From the cell containing the given text, extract its center point as (X, Y) coordinate. 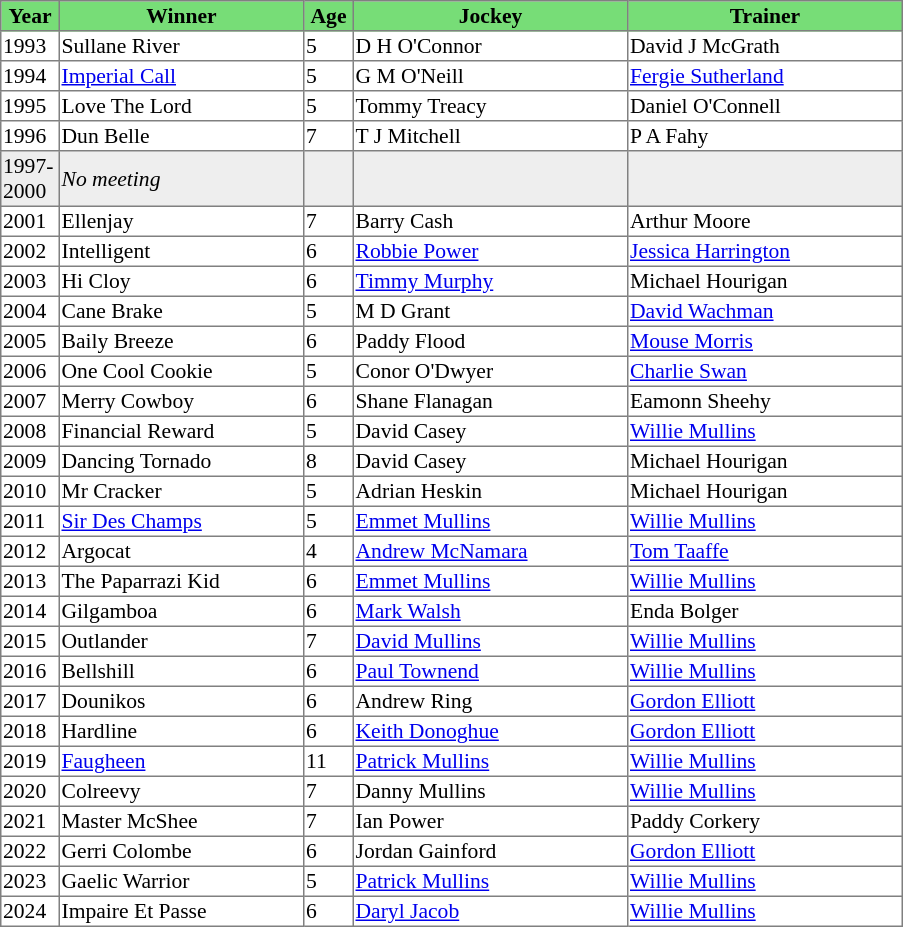
2021 (30, 821)
Keith Donoghue (490, 731)
Eamonn Sheehy (765, 401)
2001 (30, 221)
1993 (30, 46)
Faugheen (181, 761)
Impaire Et Passe (181, 911)
2005 (30, 341)
Tommy Treacy (490, 106)
2022 (30, 851)
Financial Reward (181, 431)
Argocat (181, 551)
2004 (30, 311)
Jessica Harrington (765, 251)
Adrian Heskin (490, 491)
2003 (30, 281)
Baily Breeze (181, 341)
Shane Flanagan (490, 401)
2006 (30, 371)
Age (329, 16)
Arthur Moore (765, 221)
Jockey (490, 16)
2023 (30, 881)
One Cool Cookie (181, 371)
Hi Cloy (181, 281)
Love The Lord (181, 106)
Bellshill (181, 671)
David Wachman (765, 311)
Dun Belle (181, 136)
G M O'Neill (490, 76)
Mark Walsh (490, 611)
Fergie Sutherland (765, 76)
Conor O'Dwyer (490, 371)
Winner (181, 16)
Daniel O'Connell (765, 106)
Trainer (765, 16)
Timmy Murphy (490, 281)
Imperial Call (181, 76)
Sullane River (181, 46)
2010 (30, 491)
Gerri Colombe (181, 851)
Paddy Corkery (765, 821)
No meeting (181, 179)
2009 (30, 461)
1997-2000 (30, 179)
Cane Brake (181, 311)
Paul Townend (490, 671)
Outlander (181, 641)
Jordan Gainford (490, 851)
2013 (30, 581)
Master McShee (181, 821)
2020 (30, 791)
Daryl Jacob (490, 911)
Ellenjay (181, 221)
David J McGrath (765, 46)
Hardline (181, 731)
Andrew McNamara (490, 551)
1994 (30, 76)
11 (329, 761)
2018 (30, 731)
2002 (30, 251)
T J Mitchell (490, 136)
1996 (30, 136)
1995 (30, 106)
Mouse Morris (765, 341)
Paddy Flood (490, 341)
The Paparrazi Kid (181, 581)
Dancing Tornado (181, 461)
Enda Bolger (765, 611)
Mr Cracker (181, 491)
2024 (30, 911)
2012 (30, 551)
Barry Cash (490, 221)
2019 (30, 761)
Merry Cowboy (181, 401)
8 (329, 461)
4 (329, 551)
2007 (30, 401)
D H O'Connor (490, 46)
Year (30, 16)
2016 (30, 671)
Ian Power (490, 821)
2017 (30, 701)
Sir Des Champs (181, 521)
Charlie Swan (765, 371)
Tom Taaffe (765, 551)
2015 (30, 641)
Gaelic Warrior (181, 881)
Danny Mullins (490, 791)
2014 (30, 611)
David Mullins (490, 641)
2011 (30, 521)
M D Grant (490, 311)
Andrew Ring (490, 701)
Intelligent (181, 251)
Colreevy (181, 791)
P A Fahy (765, 136)
Dounikos (181, 701)
2008 (30, 431)
Gilgamboa (181, 611)
Robbie Power (490, 251)
